Search for the cell housing the specified text and yield its [X, Y] center coordinate. 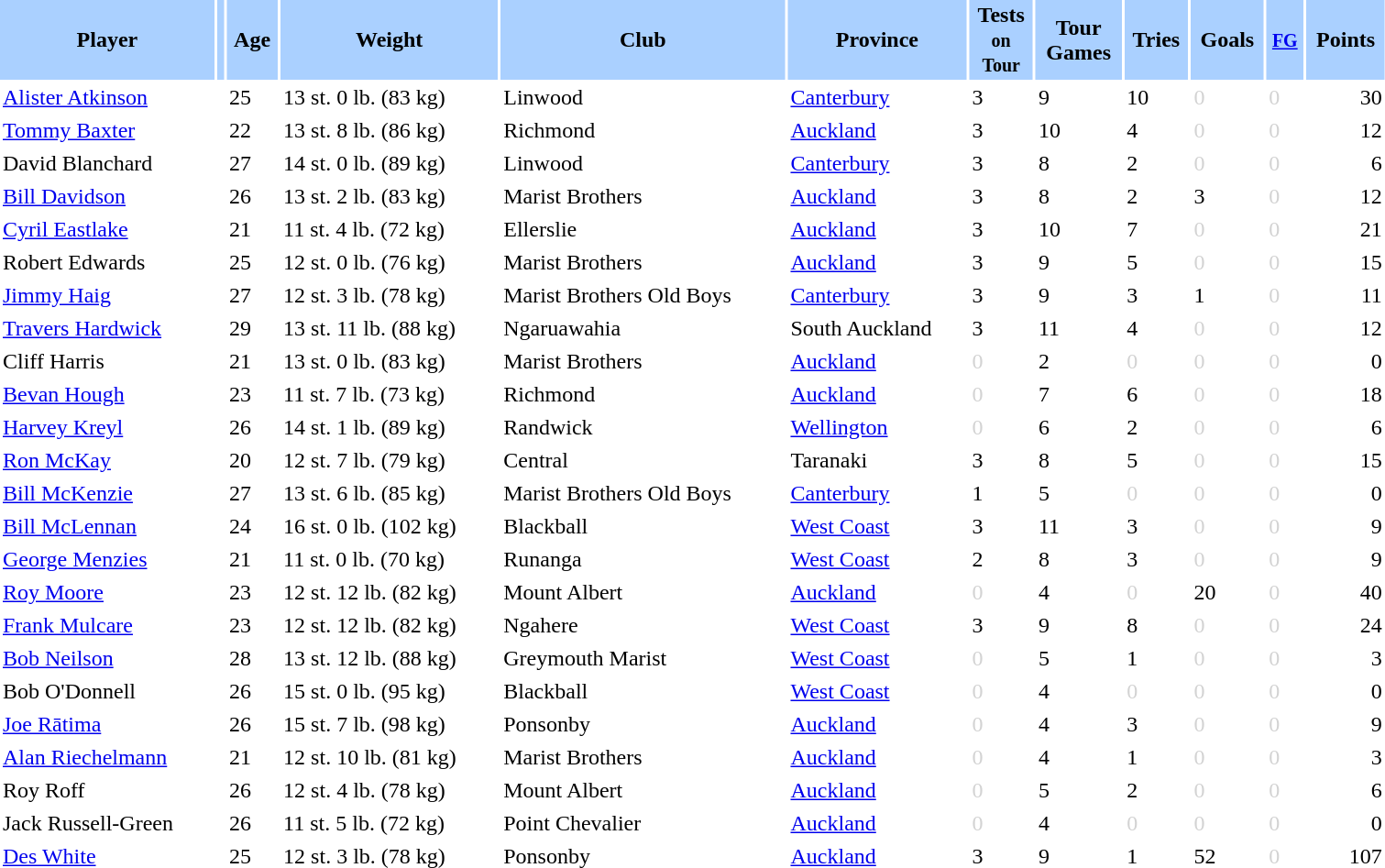
11 st. 0 lb. (70 kg) [389, 559]
15 st. 0 lb. (95 kg) [389, 691]
Roy Moore [107, 592]
Harvey Kreyl [107, 427]
Bill McLennan [107, 526]
Roy Roff [107, 790]
12 st. 3 lb. (78 kg) [389, 295]
Alister Atkinson [107, 97]
Ellerslie [643, 229]
13 st. 12 lb. (88 kg) [389, 658]
Randwick [643, 427]
George Menzies [107, 559]
12 st. 7 lb. (79 kg) [389, 460]
14 st. 1 lb. (89 kg) [389, 427]
13 st. 11 lb. (88 kg) [389, 328]
South Auckland [876, 328]
Bevan Hough [107, 394]
Ngahere [643, 625]
David Blanchard [107, 163]
11 st. 4 lb. (72 kg) [389, 229]
Province [876, 40]
Joe Rātima [107, 724]
Jack Russell-Green [107, 823]
Points [1346, 40]
40 [1346, 592]
Travers Hardwick [107, 328]
13 st. 8 lb. (86 kg) [389, 130]
30 [1346, 97]
Wellington [876, 427]
TourGames [1078, 40]
12 st. 4 lb. (78 kg) [389, 790]
Greymouth Marist [643, 658]
11 st. 5 lb. (72 kg) [389, 823]
Club [643, 40]
FG [1285, 40]
Ponsonby [643, 724]
13 st. 6 lb. (85 kg) [389, 493]
Bill McKenzie [107, 493]
Alan Riechelmann [107, 757]
Cliff Harris [107, 361]
Frank Mulcare [107, 625]
Runanga [643, 559]
29 [252, 328]
Central [643, 460]
15 st. 7 lb. (98 kg) [389, 724]
Cyril Eastlake [107, 229]
Robert Edwards [107, 262]
12 st. 10 lb. (81 kg) [389, 757]
Bill Davidson [107, 196]
Ron McKay [107, 460]
28 [252, 658]
Weight [389, 40]
18 [1346, 394]
Ngaruawahia [643, 328]
Bob Neilson [107, 658]
11 st. 7 lb. (73 kg) [389, 394]
22 [252, 130]
Bob O'Donnell [107, 691]
Goals [1226, 40]
Age [252, 40]
Tries [1156, 40]
14 st. 0 lb. (89 kg) [389, 163]
13 st. 2 lb. (83 kg) [389, 196]
TestsonTour [1001, 40]
Player [107, 40]
12 st. 0 lb. (76 kg) [389, 262]
16 st. 0 lb. (102 kg) [389, 526]
Jimmy Haig [107, 295]
Point Chevalier [643, 823]
Tommy Baxter [107, 130]
Taranaki [876, 460]
